Extract the [x, y] coordinate from the center of the cell holding the provided text.  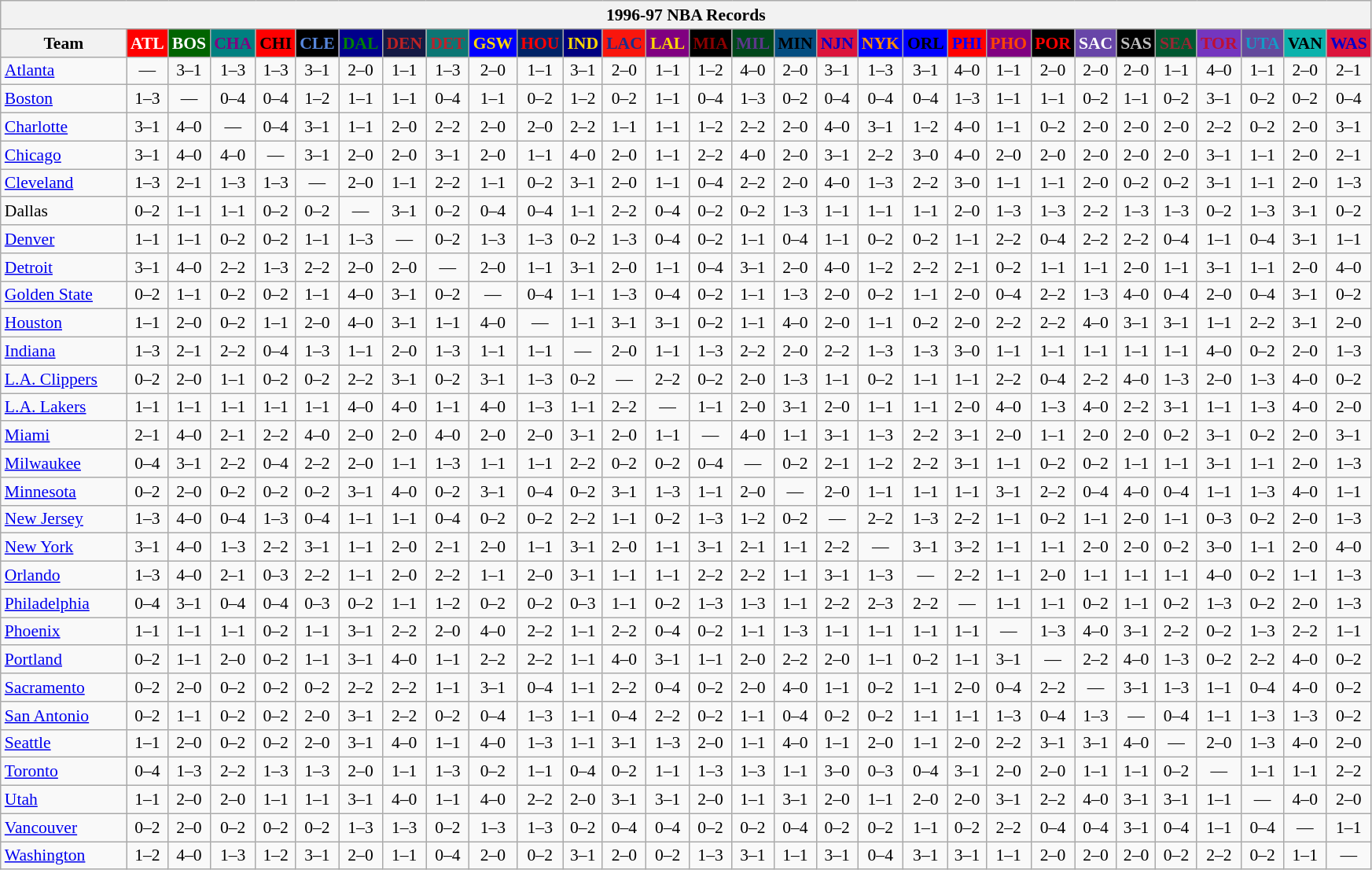
Minnesota [64, 492]
DAL [361, 43]
NYK [881, 43]
L.A. Lakers [64, 407]
Seattle [64, 743]
Philadelphia [64, 603]
L.A. Clippers [64, 379]
HOU [539, 43]
POR [1053, 43]
Golden State [64, 295]
DEN [404, 43]
WAS [1349, 43]
UTA [1263, 43]
Milwaukee [64, 463]
Detroit [64, 267]
SAS [1136, 43]
San Antonio [64, 716]
SEA [1176, 43]
Phoenix [64, 632]
MIL [753, 43]
Vancouver [64, 828]
1996-97 NBA Records [686, 15]
New Jersey [64, 519]
Toronto [64, 772]
LAL [668, 43]
Atlanta [64, 71]
Chicago [64, 155]
CHA [233, 43]
Dallas [64, 212]
ORL [926, 43]
New York [64, 547]
CHI [275, 43]
VAN [1305, 43]
BOS [189, 43]
NJN [837, 43]
Miami [64, 436]
MIN [795, 43]
ATL [148, 43]
PHO [1008, 43]
Cleveland [64, 183]
IND [583, 43]
MIA [710, 43]
3–2 [967, 547]
Portland [64, 660]
2–3 [881, 603]
Indiana [64, 352]
SAC [1096, 43]
Charlotte [64, 127]
Team [64, 43]
Houston [64, 323]
GSW [494, 43]
PHI [967, 43]
TOR [1219, 43]
Utah [64, 800]
Denver [64, 239]
Washington [64, 856]
Orlando [64, 576]
CLE [318, 43]
DET [448, 43]
LAC [624, 43]
Boston [64, 99]
Sacramento [64, 688]
